Find where the given text appears and provide that cell's center as [x, y] coordinate. 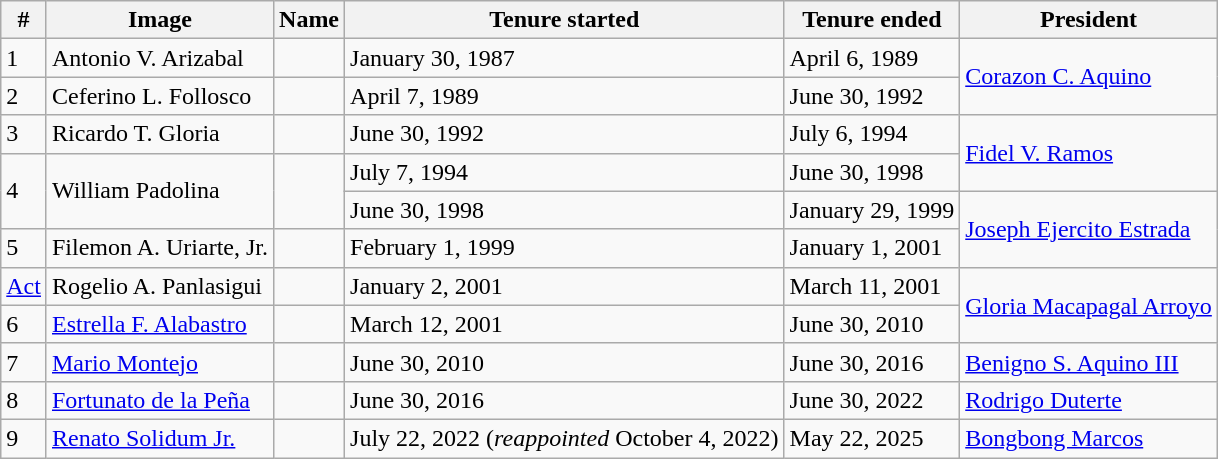
6 [24, 324]
# [24, 20]
Gloria Macapagal Arroyo [1089, 305]
February 1, 1999 [564, 248]
2 [24, 96]
1 [24, 58]
9 [24, 438]
Antonio V. Arizabal [160, 58]
Renato Solidum Jr. [160, 438]
Tenure started [564, 20]
Estrella F. Alabastro [160, 324]
Joseph Ejercito Estrada [1089, 229]
Mario Montejo [160, 362]
April 6, 1989 [872, 58]
Rogelio A. Panlasigui [160, 286]
Ceferino L. Follosco [160, 96]
January 29, 1999 [872, 210]
President [1089, 20]
Fortunato de la Peña [160, 400]
Tenure ended [872, 20]
7 [24, 362]
3 [24, 134]
June 30, 2022 [872, 400]
Corazon C. Aquino [1089, 77]
Fidel V. Ramos [1089, 153]
William Padolina [160, 191]
January 2, 2001 [564, 286]
Name [310, 20]
Act [24, 286]
4 [24, 191]
Bongbong Marcos [1089, 438]
5 [24, 248]
January 30, 1987 [564, 58]
May 22, 2025 [872, 438]
April 7, 1989 [564, 96]
Rodrigo Duterte [1089, 400]
8 [24, 400]
Benigno S. Aquino III [1089, 362]
January 1, 2001 [872, 248]
Image [160, 20]
Filemon A. Uriarte, Jr. [160, 248]
Ricardo T. Gloria [160, 134]
July 6, 1994 [872, 134]
March 12, 2001 [564, 324]
March 11, 2001 [872, 286]
July 7, 1994 [564, 172]
July 22, 2022 (reappointed October 4, 2022) [564, 438]
